Return (X, Y) of the center of cell containing provided text 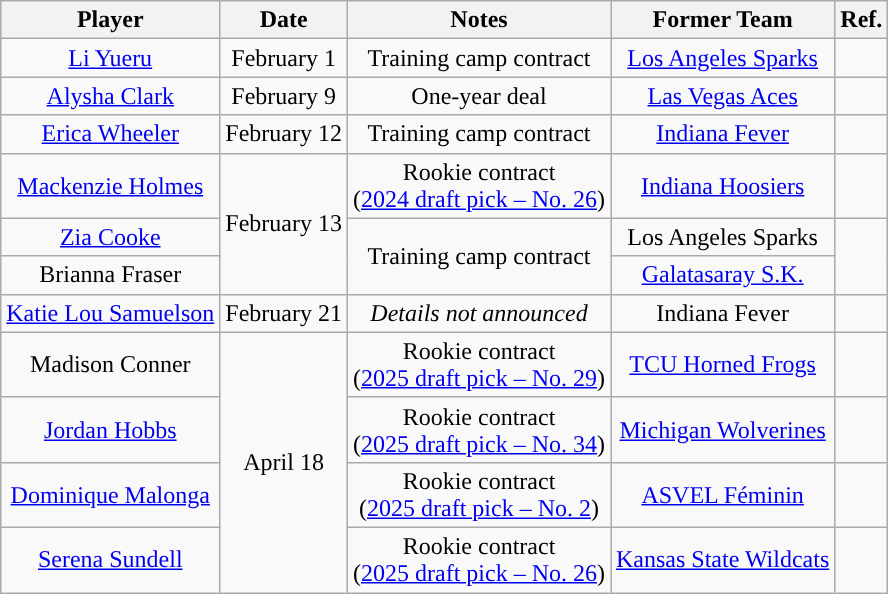
One-year deal (478, 96)
Rookie contract(2025 draft pick – No. 29) (478, 364)
ASVEL Féminin (722, 494)
Madison Conner (110, 364)
February 12 (284, 134)
Rookie contract(2024 draft pick – No. 26) (478, 186)
February 13 (284, 224)
Former Team (722, 20)
Jordan Hobbs (110, 430)
Serena Sundell (110, 560)
Galatasaray S.K. (722, 275)
Rookie contract(2025 draft pick – No. 26) (478, 560)
Las Vegas Aces (722, 96)
Ref. (862, 20)
Brianna Fraser (110, 275)
TCU Horned Frogs (722, 364)
Alysha Clark (110, 96)
Dominique Malonga (110, 494)
February 21 (284, 313)
February 1 (284, 58)
Zia Cooke (110, 237)
Kansas State Wildcats (722, 560)
Katie Lou Samuelson (110, 313)
Li Yueru (110, 58)
Mackenzie Holmes (110, 186)
Erica Wheeler (110, 134)
Details not announced (478, 313)
Michigan Wolverines (722, 430)
Player (110, 20)
Indiana Hoosiers (722, 186)
Notes (478, 20)
Date (284, 20)
February 9 (284, 96)
Rookie contract(2025 draft pick – No. 34) (478, 430)
April 18 (284, 462)
Rookie contract(2025 draft pick – No. 2) (478, 494)
